Search for the cell housing the specified text and yield its (x, y) center coordinate. 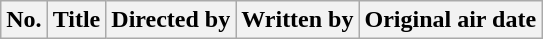
No. (24, 20)
Title (76, 20)
Written by (298, 20)
Directed by (171, 20)
Original air date (450, 20)
